Return the (x, y) coordinate for the center point of the cell that contains the specified text.  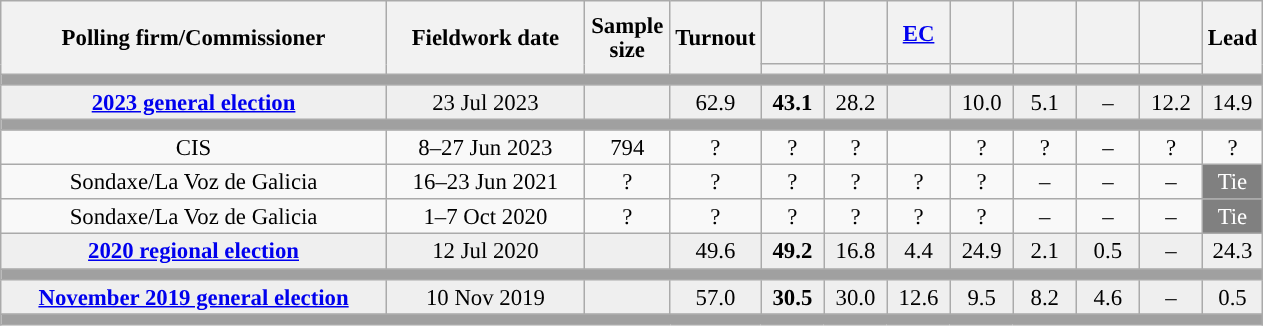
9.5 (982, 296)
49.6 (716, 252)
Turnout (716, 38)
November 2019 general election (194, 296)
2020 regional election (194, 252)
4.6 (1108, 296)
24.3 (1232, 252)
28.2 (856, 102)
Lead (1232, 38)
EC (918, 32)
10 Nov 2019 (485, 296)
CIS (194, 148)
24.9 (982, 252)
2.1 (1044, 252)
4.4 (918, 252)
8.2 (1044, 296)
12.6 (918, 296)
8–27 Jun 2023 (485, 148)
1–7 Oct 2020 (485, 218)
Sample size (627, 38)
Fieldwork date (485, 38)
49.2 (792, 252)
794 (627, 148)
14.9 (1232, 102)
57.0 (716, 296)
2023 general election (194, 102)
23 Jul 2023 (485, 102)
10.0 (982, 102)
5.1 (1044, 102)
12.2 (1170, 102)
62.9 (716, 102)
16–23 Jun 2021 (485, 182)
43.1 (792, 102)
16.8 (856, 252)
Polling firm/Commissioner (194, 38)
30.0 (856, 296)
12 Jul 2020 (485, 252)
30.5 (792, 296)
